Find where the given text appears and provide that cell's center as [x, y] coordinate. 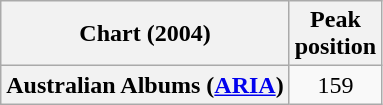
Chart (2004) [145, 34]
Australian Albums (ARIA) [145, 85]
159 [335, 85]
Peakposition [335, 34]
